Capture the cell that displays the provided text and extract its (X, Y) central coordinate. 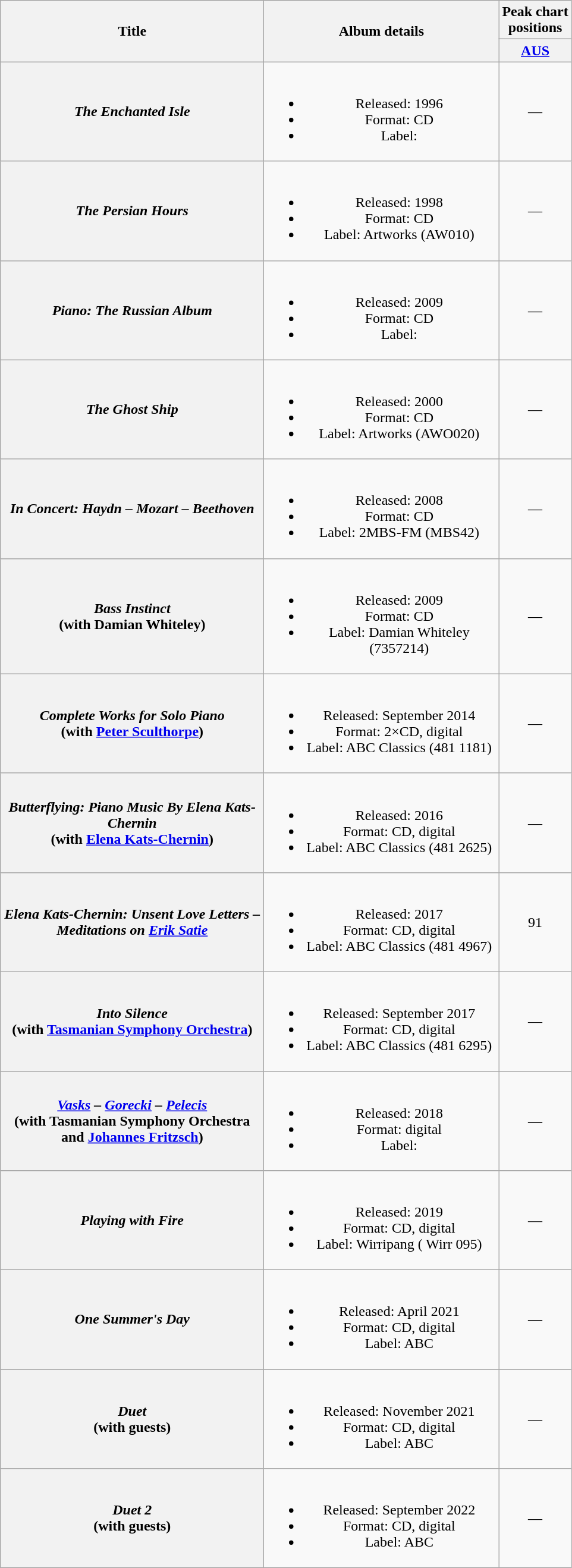
The Persian Hours (132, 210)
Bass Instinct (with Damian Whiteley) (132, 616)
The Enchanted Isle (132, 112)
One Summer's Day (132, 1320)
Released: 1998Format: CDLabel: Artworks (AW010) (382, 210)
AUS (535, 51)
Released: 1996Format: CDLabel: (382, 112)
Released: 2000Format: CDLabel: Artworks (AWO020) (382, 409)
Title (132, 31)
Playing with Fire (132, 1220)
Released: 2017Format: CD, digitalLabel: ABC Classics (481 4967) (382, 922)
Duet (with guests) (132, 1419)
91 (535, 922)
Vasks – Gorecki – Pelecis (with Tasmanian Symphony Orchestra and Johannes Fritzsch) (132, 1121)
Released: November 2021Format: CD, digitalLabel: ABC (382, 1419)
Butterflying: Piano Music By Elena Kats-Chernin (with Elena Kats-Chernin) (132, 823)
Released: 2019Format: CD, digitalLabel: Wirripang ( Wirr 095) (382, 1220)
The Ghost Ship (132, 409)
Released: September 2022Format: CD, digitalLabel: ABC (382, 1519)
Released: 2009Format: CDLabel: (382, 310)
Album details (382, 31)
Piano: The Russian Album (132, 310)
Released: 2016Format: CD, digitalLabel: ABC Classics (481 2625) (382, 823)
Released: 2008Format: CDLabel: 2MBS-FM (MBS42) (382, 509)
Duet 2 (with guests) (132, 1519)
Released: 2018Format: digitalLabel: (382, 1121)
Elena Kats-Chernin: Unsent Love Letters – Meditations on Erik Satie (132, 922)
Complete Works for Solo Piano (with Peter Sculthorpe) (132, 723)
In Concert: Haydn – Mozart – Beethoven (132, 509)
Peak chartpositions (535, 20)
Released: April 2021Format: CD, digitalLabel: ABC (382, 1320)
Into Silence (with Tasmanian Symphony Orchestra) (132, 1022)
Released: September 2017Format: CD, digitalLabel: ABC Classics (481 6295) (382, 1022)
Released: September 2014Format: 2×CD, digitalLabel: ABC Classics (481 1181) (382, 723)
Released: 2009Format: CDLabel: Damian Whiteley (7357214) (382, 616)
